Return the (X, Y) coordinate for the center point of the cell that contains the specified text.  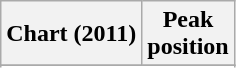
Chart (2011) (72, 34)
Peakposition (188, 34)
